Output the [x, y] coordinate of the center of the cell containing the given text.  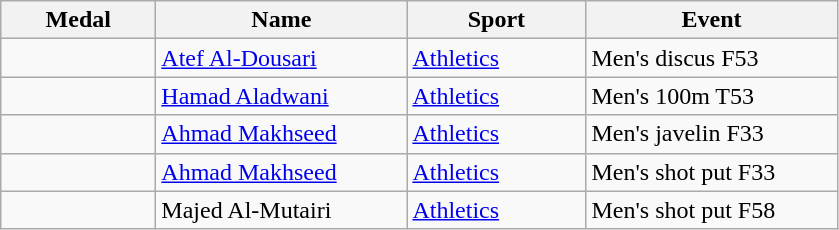
Sport [496, 20]
Event [712, 20]
Name [282, 20]
Men's shot put F58 [712, 210]
Men's discus F53 [712, 58]
Medal [78, 20]
Atef Al-Dousari [282, 58]
Men's shot put F33 [712, 172]
Majed Al-Mutairi [282, 210]
Men's 100m T53 [712, 96]
Hamad Aladwani [282, 96]
Men's javelin F33 [712, 134]
